Identify which cell holds the provided text, then report its (x, y) central coordinate. 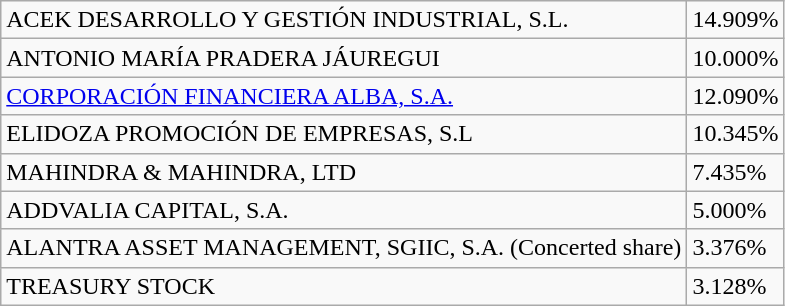
14.909% (736, 20)
ALANTRA ASSET MANAGEMENT, SGIIC, S.A. (Concerted share) (344, 248)
12.090% (736, 96)
ACEK DESARROLLO Y GESTIÓN INDUSTRIAL, S.L. (344, 20)
7.435% (736, 172)
CORPORACIÓN FINANCIERA ALBA, S.A. (344, 96)
ANTONIO MARÍA PRADERA JÁUREGUI (344, 58)
ADDVALIA CAPITAL, S.A. (344, 210)
10.345% (736, 134)
5.000% (736, 210)
MAHINDRA & MAHINDRA, LTD (344, 172)
3.128% (736, 286)
ELIDOZA PROMOCIÓN DE EMPRESAS, S.L (344, 134)
10.000% (736, 58)
TREASURY STOCK (344, 286)
3.376% (736, 248)
